Extract the (x, y) coordinate from the center of the cell holding the provided text.  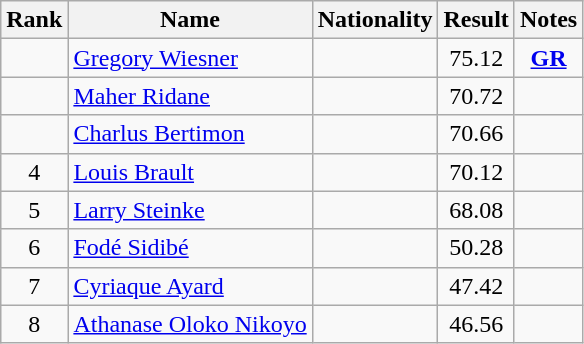
Fodé Sidibé (190, 248)
8 (34, 324)
4 (34, 172)
70.12 (476, 172)
Result (476, 20)
5 (34, 210)
70.72 (476, 96)
6 (34, 248)
Larry Steinke (190, 210)
47.42 (476, 286)
Charlus Bertimon (190, 134)
68.08 (476, 210)
46.56 (476, 324)
Nationality (375, 20)
Maher Ridane (190, 96)
70.66 (476, 134)
75.12 (476, 58)
GR (548, 58)
Rank (34, 20)
Athanase Oloko Nikoyo (190, 324)
Name (190, 20)
7 (34, 286)
Gregory Wiesner (190, 58)
50.28 (476, 248)
Notes (548, 20)
Cyriaque Ayard (190, 286)
Louis Brault (190, 172)
